Scan for the cell matching the given text and deliver its (X, Y) coordinate at center. 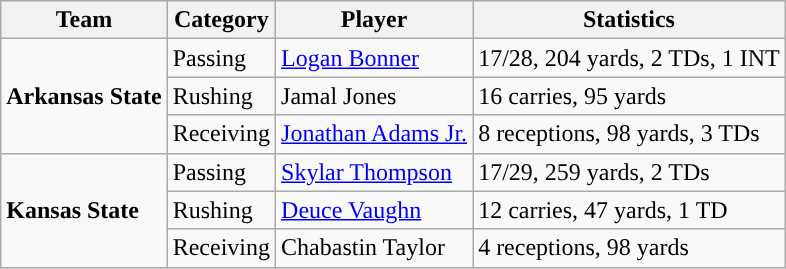
Skylar Thompson (374, 172)
Category (221, 20)
4 receptions, 98 yards (630, 248)
Kansas State (84, 210)
Logan Bonner (374, 58)
12 carries, 47 yards, 1 TD (630, 210)
Jamal Jones (374, 96)
Jonathan Adams Jr. (374, 134)
Player (374, 20)
8 receptions, 98 yards, 3 TDs (630, 134)
Chabastin Taylor (374, 248)
16 carries, 95 yards (630, 96)
17/28, 204 yards, 2 TDs, 1 INT (630, 58)
Deuce Vaughn (374, 210)
Arkansas State (84, 96)
17/29, 259 yards, 2 TDs (630, 172)
Statistics (630, 20)
Team (84, 20)
